Identify which cell holds the provided text, then report its [X, Y] central coordinate. 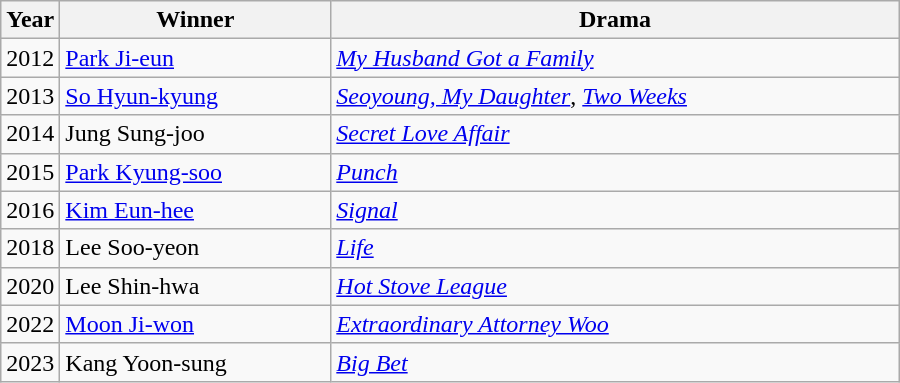
Hot Stove League [615, 286]
My Husband Got a Family [615, 58]
Lee Shin-hwa [196, 286]
Life [615, 248]
Park Kyung-soo [196, 172]
2016 [30, 210]
Seoyoung, My Daughter, Two Weeks [615, 96]
Drama [615, 20]
2022 [30, 324]
Lee Soo-yeon [196, 248]
2023 [30, 362]
So Hyun-kyung [196, 96]
2018 [30, 248]
Moon Ji-won [196, 324]
Park Ji-eun [196, 58]
Year [30, 20]
2012 [30, 58]
Jung Sung-joo [196, 134]
Extraordinary Attorney Woo [615, 324]
Secret Love Affair [615, 134]
Signal [615, 210]
Kim Eun-hee [196, 210]
2020 [30, 286]
Kang Yoon-sung [196, 362]
Winner [196, 20]
Punch [615, 172]
2013 [30, 96]
2015 [30, 172]
2014 [30, 134]
Big Bet [615, 362]
